Search for the cell housing the specified text and yield its (X, Y) center coordinate. 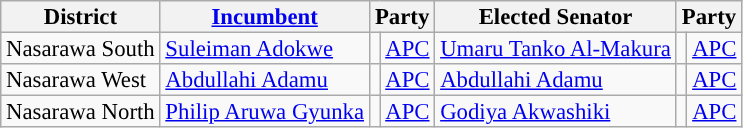
Philip Aruwa Gyunka (264, 112)
Umaru Tanko Al-Makura (556, 49)
Elected Senator (556, 17)
Suleiman Adokwe (264, 49)
Godiya Akwashiki (556, 112)
Incumbent (264, 17)
Nasarawa West (80, 80)
District (80, 17)
Nasarawa North (80, 112)
Nasarawa South (80, 49)
